Provide the [x, y] coordinate of the cell's center where the given text is located.  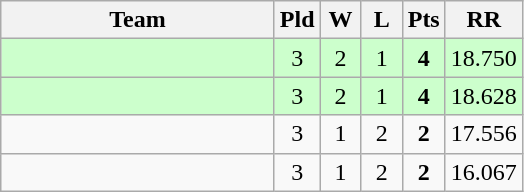
18.628 [484, 96]
L [382, 20]
16.067 [484, 172]
Pld [297, 20]
Pts [424, 20]
18.750 [484, 58]
W [340, 20]
17.556 [484, 134]
Team [138, 20]
RR [484, 20]
